Identify which cell holds the provided text, then report its (x, y) central coordinate. 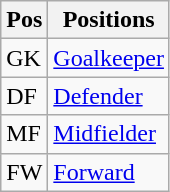
Defender (109, 96)
FW (24, 172)
Positions (109, 20)
DF (24, 96)
GK (24, 58)
MF (24, 134)
Midfielder (109, 134)
Goalkeeper (109, 58)
Pos (24, 20)
Forward (109, 172)
